Identify which cell holds the provided text, then report its [x, y] central coordinate. 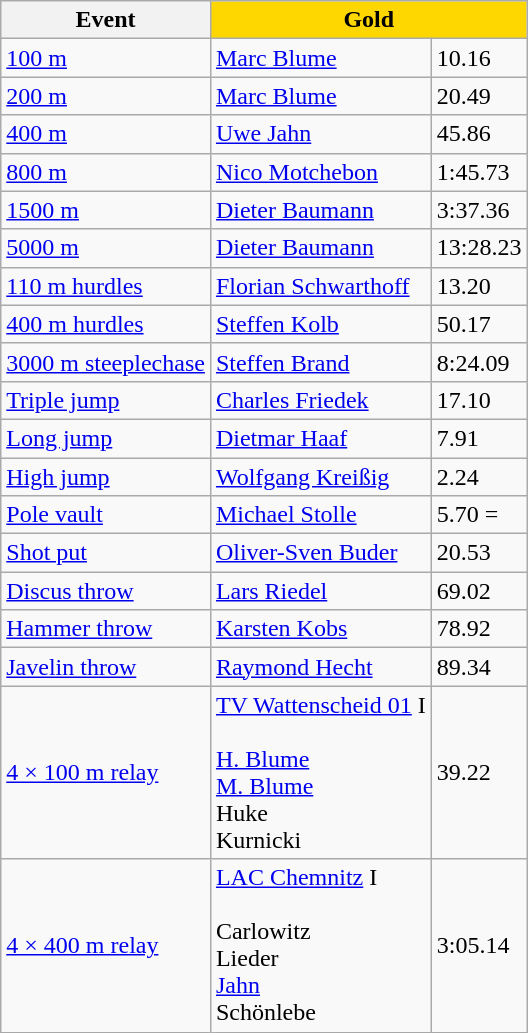
800 m [106, 172]
39.22 [479, 772]
5.70 = [479, 515]
High jump [106, 477]
20.49 [479, 96]
Wolfgang Kreißig [320, 477]
Shot put [106, 553]
Gold [368, 20]
Uwe Jahn [320, 134]
2.24 [479, 477]
Steffen Brand [320, 362]
Event [106, 20]
TV Wattenscheid 01 I H. Blume M. Blume Huke Kurnicki [320, 772]
8:24.09 [479, 362]
Michael Stolle [320, 515]
7.91 [479, 438]
13:28.23 [479, 248]
Nico Motchebon [320, 172]
5000 m [106, 248]
LAC Chemnitz I Carlowitz Lieder Jahn Schönlebe [320, 946]
400 m [106, 134]
4 × 100 m relay [106, 772]
20.53 [479, 553]
89.34 [479, 667]
Raymond Hecht [320, 667]
Dietmar Haaf [320, 438]
Discus throw [106, 591]
Oliver-Sven Buder [320, 553]
69.02 [479, 591]
1:45.73 [479, 172]
Steffen Kolb [320, 324]
17.10 [479, 400]
Pole vault [106, 515]
3000 m steeplechase [106, 362]
3:05.14 [479, 946]
4 × 400 m relay [106, 946]
Javelin throw [106, 667]
78.92 [479, 629]
3:37.36 [479, 210]
100 m [106, 58]
Charles Friedek [320, 400]
Lars Riedel [320, 591]
1500 m [106, 210]
Karsten Kobs [320, 629]
Long jump [106, 438]
13.20 [479, 286]
Florian Schwarthoff [320, 286]
Triple jump [106, 400]
110 m hurdles [106, 286]
400 m hurdles [106, 324]
200 m [106, 96]
50.17 [479, 324]
Hammer throw [106, 629]
10.16 [479, 58]
45.86 [479, 134]
